Output the [x, y] coordinate of the center of the cell containing the given text.  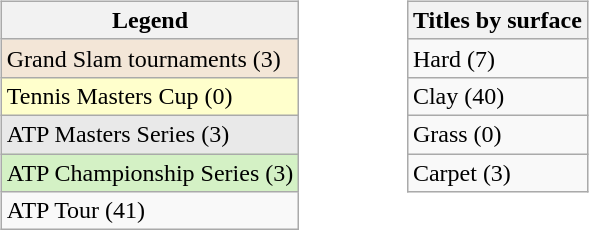
ATP Championship Series (3) [150, 173]
Titles by surface [497, 20]
Hard (7) [497, 58]
Legend [150, 20]
ATP Masters Series (3) [150, 134]
ATP Tour (41) [150, 211]
Clay (40) [497, 96]
Grass (0) [497, 134]
Grand Slam tournaments (3) [150, 58]
Tennis Masters Cup (0) [150, 96]
Carpet (3) [497, 173]
